For the text-containing cell, return its midpoint in [x, y] coordinate format. 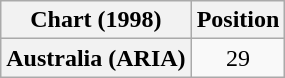
Chart (1998) [96, 20]
Position [238, 20]
Australia (ARIA) [96, 58]
29 [238, 58]
